Locate the cell with the specified text and output its [X, Y] center coordinate. 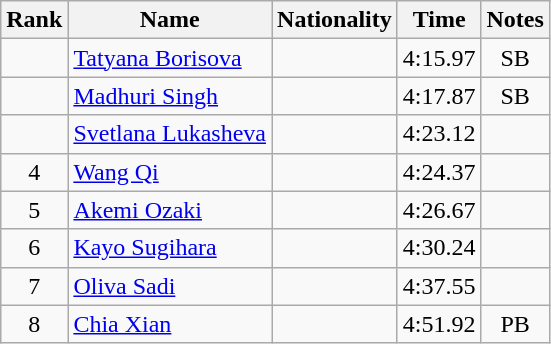
Time [439, 20]
4:51.92 [439, 324]
Wang Qi [170, 172]
4:24.37 [439, 172]
Kayo Sugihara [170, 248]
Oliva Sadi [170, 286]
Notes [515, 20]
Nationality [335, 20]
4:17.87 [439, 96]
Name [170, 20]
4:37.55 [439, 286]
8 [34, 324]
Rank [34, 20]
5 [34, 210]
4:30.24 [439, 248]
Madhuri Singh [170, 96]
4 [34, 172]
Tatyana Borisova [170, 58]
Svetlana Lukasheva [170, 134]
4:23.12 [439, 134]
4:15.97 [439, 58]
6 [34, 248]
7 [34, 286]
Chia Xian [170, 324]
4:26.67 [439, 210]
PB [515, 324]
Akemi Ozaki [170, 210]
